Find where the given text appears and provide that cell's center as (x, y) coordinate. 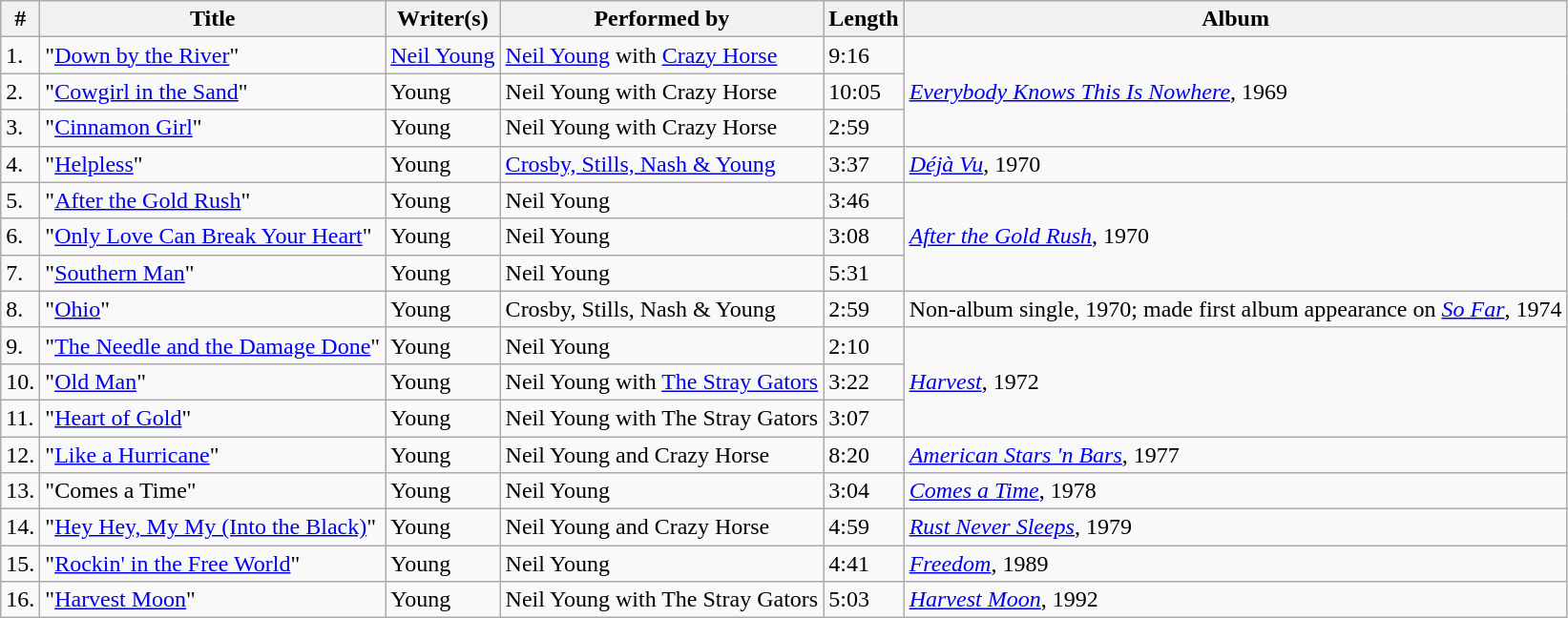
"Helpless" (213, 164)
14. (21, 527)
"Down by the River" (213, 55)
Harvest, 1972 (1235, 381)
4. (21, 164)
3:22 (864, 381)
2. (21, 92)
13. (21, 491)
Title (213, 19)
3:04 (864, 491)
Comes a Time, 1978 (1235, 491)
"Old Man" (213, 381)
"After the Gold Rush" (213, 200)
3:46 (864, 200)
"Cowgirl in the Sand" (213, 92)
4:59 (864, 527)
"Ohio" (213, 309)
2:10 (864, 345)
7. (21, 273)
Rust Never Sleeps, 1979 (1235, 527)
"Heart of Gold" (213, 418)
"Comes a Time" (213, 491)
4:41 (864, 564)
5:03 (864, 600)
Length (864, 19)
9:16 (864, 55)
"The Needle and the Damage Done" (213, 345)
Déjà Vu, 1970 (1235, 164)
10. (21, 381)
"Like a Hurricane" (213, 455)
11. (21, 418)
American Stars 'n Bars, 1977 (1235, 455)
8. (21, 309)
Everybody Knows This Is Nowhere, 1969 (1235, 92)
"Cinnamon Girl" (213, 128)
3. (21, 128)
3:37 (864, 164)
12. (21, 455)
5:31 (864, 273)
"Harvest Moon" (213, 600)
15. (21, 564)
"Rockin' in the Free World" (213, 564)
3:08 (864, 237)
6. (21, 237)
Album (1235, 19)
"Southern Man" (213, 273)
5. (21, 200)
After the Gold Rush, 1970 (1235, 237)
# (21, 19)
1. (21, 55)
16. (21, 600)
Freedom, 1989 (1235, 564)
Writer(s) (443, 19)
8:20 (864, 455)
9. (21, 345)
Non-album single, 1970; made first album appearance on So Far, 1974 (1235, 309)
3:07 (864, 418)
10:05 (864, 92)
Performed by (662, 19)
"Hey Hey, My My (Into the Black)" (213, 527)
Harvest Moon, 1992 (1235, 600)
"Only Love Can Break Your Heart" (213, 237)
